Return (X, Y) of the center of cell containing provided text 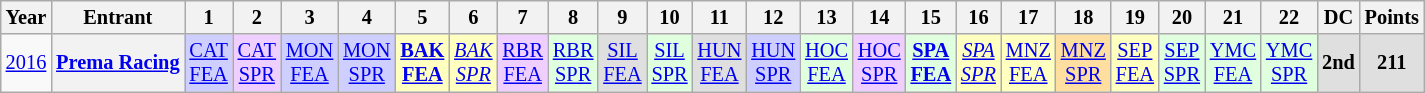
RBRFEA (522, 63)
14 (880, 17)
MNZSPR (1084, 63)
HUNSPR (773, 63)
HOCFEA (826, 63)
21 (1233, 17)
HOCSPR (880, 63)
4 (366, 17)
SEPFEA (1135, 63)
DC (1338, 17)
SILFEA (622, 63)
12 (773, 17)
SPASPR (978, 63)
15 (931, 17)
BAKFEA (422, 63)
SEPSPR (1182, 63)
5 (422, 17)
9 (622, 17)
2016 (26, 63)
Entrant (118, 17)
11 (719, 17)
17 (1028, 17)
YMCSPR (1289, 63)
1 (208, 17)
20 (1182, 17)
19 (1135, 17)
HUNFEA (719, 63)
10 (670, 17)
RBRSPR (573, 63)
YMCFEA (1233, 63)
SILSPR (670, 63)
MONFEA (310, 63)
16 (978, 17)
211 (1392, 63)
3 (310, 17)
22 (1289, 17)
8 (573, 17)
7 (522, 17)
MNZFEA (1028, 63)
6 (473, 17)
2 (257, 17)
2nd (1338, 63)
MONSPR (366, 63)
18 (1084, 17)
CATFEA (208, 63)
BAKSPR (473, 63)
Year (26, 17)
Prema Racing (118, 63)
Points (1392, 17)
SPAFEA (931, 63)
13 (826, 17)
CATSPR (257, 63)
